Locate the cell with the specified text and output its (x, y) center coordinate. 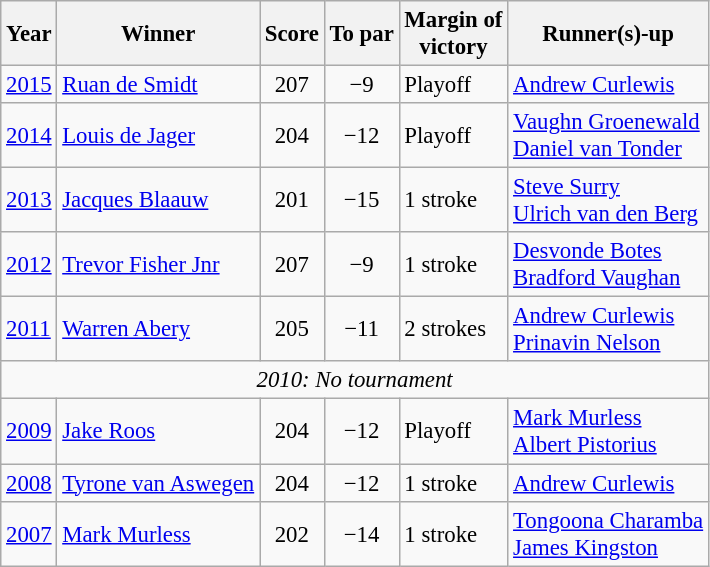
Ruan de Smidt (158, 85)
201 (292, 200)
Jacques Blaauw (158, 200)
Winner (158, 34)
2 strokes (454, 330)
2012 (29, 264)
Trevor Fisher Jnr (158, 264)
Jake Roos (158, 432)
Andrew Curlewis Prinavin Nelson (608, 330)
Runner(s)-up (608, 34)
Mark Murless (158, 534)
2013 (29, 200)
Mark Murless Albert Pistorius (608, 432)
2010: No tournament (355, 381)
Steve Surry Ulrich van den Berg (608, 200)
2007 (29, 534)
2011 (29, 330)
202 (292, 534)
−11 (362, 330)
Score (292, 34)
205 (292, 330)
−14 (362, 534)
Margin ofvictory (454, 34)
2014 (29, 136)
−15 (362, 200)
Desvonde Botes Bradford Vaughan (608, 264)
2015 (29, 85)
Tyrone van Aswegen (158, 483)
Louis de Jager (158, 136)
Tongoona Charamba James Kingston (608, 534)
2008 (29, 483)
To par (362, 34)
Vaughn Groenewald Daniel van Tonder (608, 136)
Year (29, 34)
Warren Abery (158, 330)
2009 (29, 432)
